From the cell containing the given text, extract its center point as (x, y) coordinate. 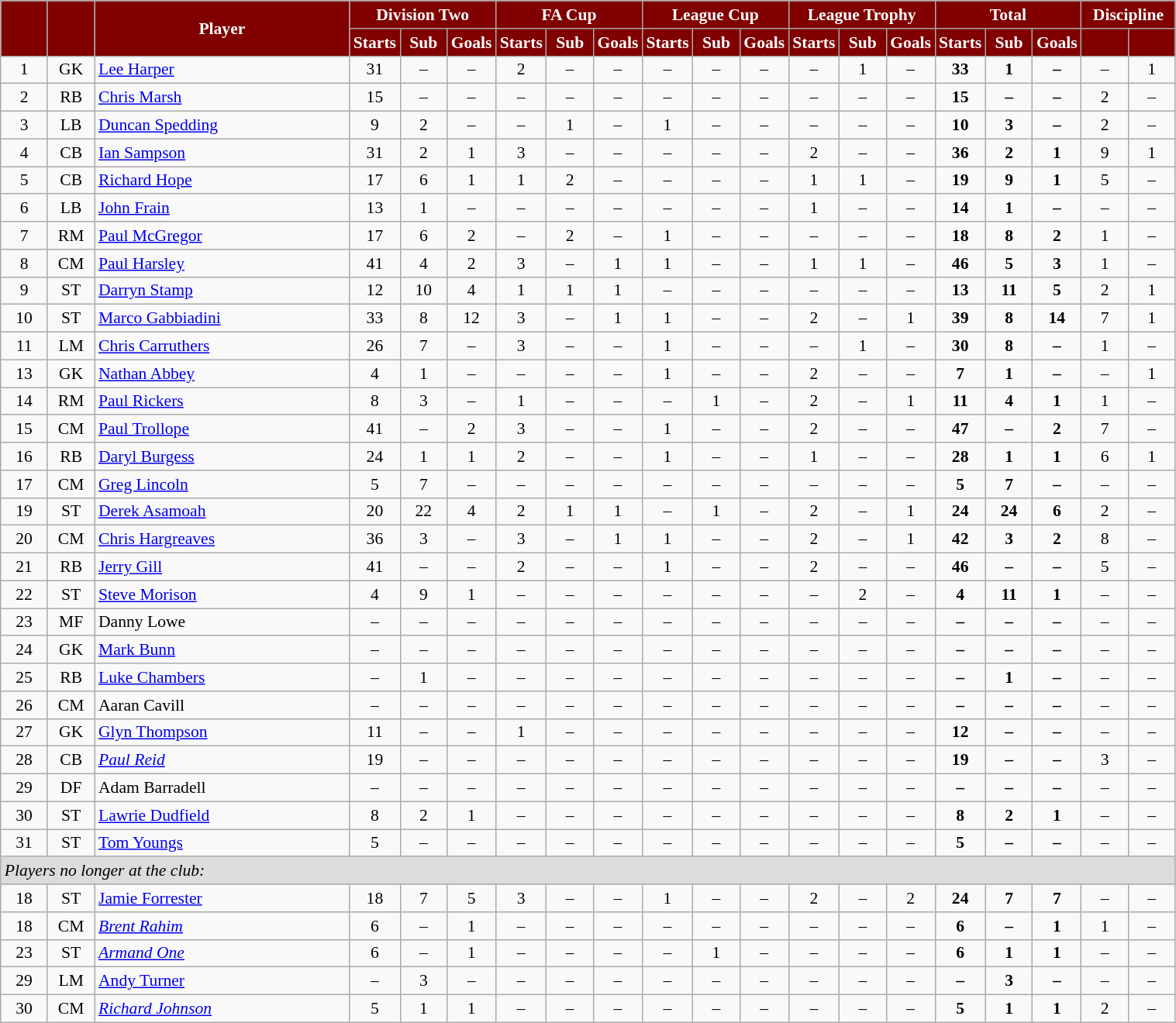
Armand One (222, 953)
Adam Barradell (222, 788)
Derek Asamoah (222, 511)
MF (71, 622)
Mark Bunn (222, 650)
Glyn Thompson (222, 732)
Greg Lincoln (222, 484)
Division Two (423, 15)
16 (25, 456)
Marco Gabbiadini (222, 319)
21 (25, 567)
Steve Morison (222, 594)
Lee Harper (222, 70)
Lawrie Dudfield (222, 815)
Paul Rickers (222, 401)
25 (25, 677)
39 (960, 319)
Aaran Cavill (222, 705)
John Frain (222, 208)
Danny Lowe (222, 622)
Players no longer at the club: (588, 871)
42 (960, 539)
Richard Johnson (222, 1009)
Nathan Abbey (222, 374)
League Cup (715, 15)
Jerry Gill (222, 567)
Brent Rahim (222, 926)
Discipline (1129, 15)
Paul Reid (222, 760)
Ian Sampson (222, 153)
Duncan Spedding (222, 126)
Chris Marsh (222, 98)
47 (960, 429)
Total (1008, 15)
Richard Hope (222, 181)
Chris Hargreaves (222, 539)
FA Cup (569, 15)
League Trophy (862, 15)
Jamie Forrester (222, 898)
Chris Carruthers (222, 346)
Paul Harsley (222, 263)
Paul Trollope (222, 429)
Daryl Burgess (222, 456)
27 (25, 732)
Player (222, 28)
Tom Youngs (222, 843)
Andy Turner (222, 981)
Luke Chambers (222, 677)
DF (71, 788)
Paul McGregor (222, 236)
Darryn Stamp (222, 291)
